Return the (X, Y) coordinate for the center point of the cell that contains the specified text.  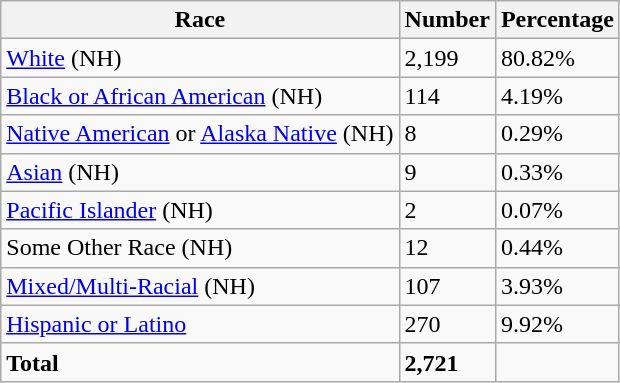
White (NH) (200, 58)
9.92% (557, 324)
80.82% (557, 58)
Race (200, 20)
9 (447, 172)
2,721 (447, 362)
Percentage (557, 20)
2,199 (447, 58)
107 (447, 286)
0.33% (557, 172)
Total (200, 362)
3.93% (557, 286)
0.07% (557, 210)
Pacific Islander (NH) (200, 210)
Number (447, 20)
Mixed/Multi-Racial (NH) (200, 286)
Asian (NH) (200, 172)
Hispanic or Latino (200, 324)
Native American or Alaska Native (NH) (200, 134)
270 (447, 324)
Black or African American (NH) (200, 96)
Some Other Race (NH) (200, 248)
2 (447, 210)
12 (447, 248)
4.19% (557, 96)
0.29% (557, 134)
0.44% (557, 248)
8 (447, 134)
114 (447, 96)
